Find where the given text appears and provide that cell's center as (x, y) coordinate. 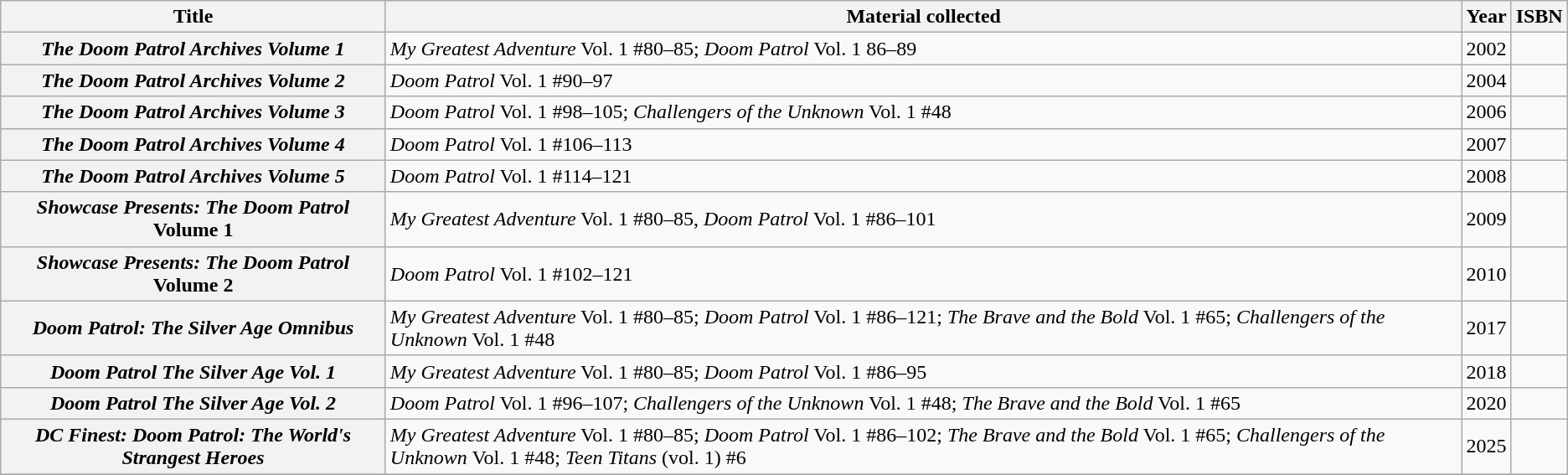
My Greatest Adventure Vol. 1 #80–85, Doom Patrol Vol. 1 #86–101 (923, 219)
2017 (1486, 328)
The Doom Patrol Archives Volume 3 (193, 112)
2004 (1486, 80)
2002 (1486, 49)
2009 (1486, 219)
My Greatest Adventure Vol. 1 #80–85; Doom Patrol Vol. 1 #86–121; The Brave and the Bold Vol. 1 #65; Challengers of the Unknown Vol. 1 #48 (923, 328)
Doom Patrol Vol. 1 #90–97 (923, 80)
2007 (1486, 144)
ISBN (1540, 17)
DC Finest: Doom Patrol: The World's Strangest Heroes (193, 446)
2006 (1486, 112)
The Doom Patrol Archives Volume 2 (193, 80)
Doom Patrol Vol. 1 #106–113 (923, 144)
Doom Patrol Vol. 1 #98–105; Challengers of the Unknown Vol. 1 #48 (923, 112)
Doom Patrol The Silver Age Vol. 2 (193, 403)
My Greatest Adventure Vol. 1 #80–85; Doom Patrol Vol. 1 86–89 (923, 49)
Doom Patrol Vol. 1 #102–121 (923, 273)
Material collected (923, 17)
Showcase Presents: The Doom Patrol Volume 1 (193, 219)
2010 (1486, 273)
The Doom Patrol Archives Volume 4 (193, 144)
2020 (1486, 403)
Doom Patrol Vol. 1 #96–107; Challengers of the Unknown Vol. 1 #48; The Brave and the Bold Vol. 1 #65 (923, 403)
Doom Patrol Vol. 1 #114–121 (923, 176)
The Doom Patrol Archives Volume 5 (193, 176)
Title (193, 17)
My Greatest Adventure Vol. 1 #80–85; Doom Patrol Vol. 1 #86–95 (923, 371)
Doom Patrol: The Silver Age Omnibus (193, 328)
2025 (1486, 446)
2008 (1486, 176)
Showcase Presents: The Doom Patrol Volume 2 (193, 273)
Year (1486, 17)
The Doom Patrol Archives Volume 1 (193, 49)
Doom Patrol The Silver Age Vol. 1 (193, 371)
2018 (1486, 371)
